Determine the (X, Y) coordinate at the center of the cell enclosing the given text.  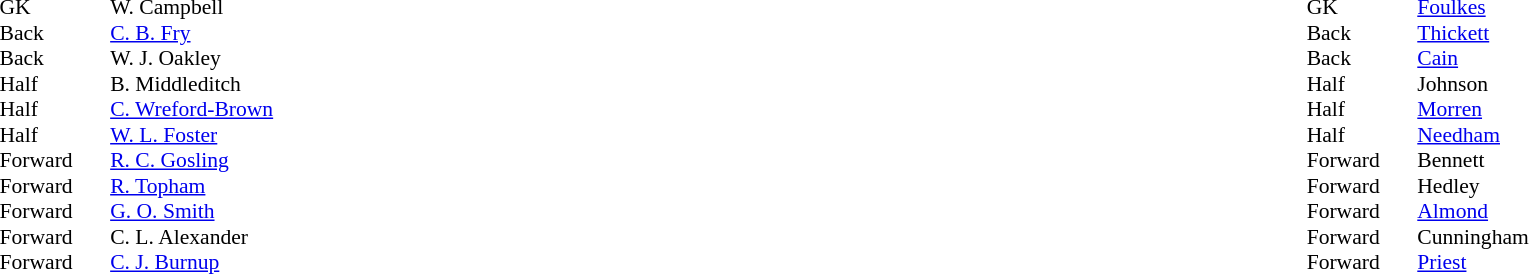
Hedley (1473, 186)
Needham (1473, 135)
Cunningham (1473, 237)
C. B. Fry (192, 33)
Thickett (1473, 33)
C. L. Alexander (192, 237)
R. C. Gosling (192, 161)
C. Wreford-Brown (192, 109)
G. O. Smith (192, 211)
Bennett (1473, 161)
W. L. Foster (192, 135)
B. Middleditch (192, 84)
Cain (1473, 59)
Johnson (1473, 84)
Almond (1473, 211)
R. Topham (192, 186)
W. J. Oakley (192, 59)
Morren (1473, 109)
